Return [x, y] of the center of cell containing provided text 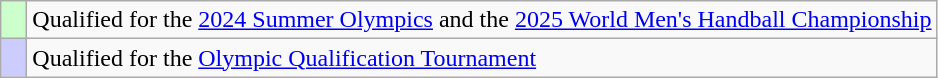
Qualified for the 2024 Summer Olympics and the 2025 World Men's Handball Championship [482, 20]
Qualified for the Olympic Qualification Tournament [482, 58]
